Return [X, Y] of the center of cell containing provided text 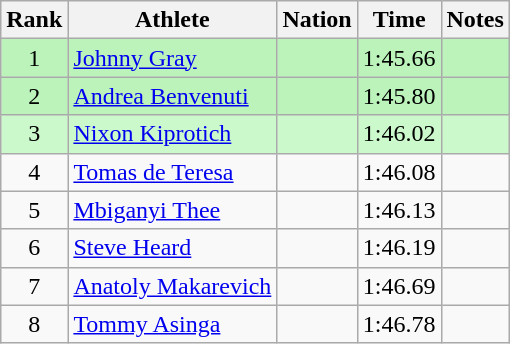
Steve Heard [172, 248]
Time [399, 20]
Anatoly Makarevich [172, 286]
1:46.19 [399, 248]
3 [34, 134]
Notes [475, 20]
Rank [34, 20]
Johnny Gray [172, 58]
1:45.80 [399, 96]
7 [34, 286]
Athlete [172, 20]
1 [34, 58]
2 [34, 96]
1:46.13 [399, 210]
8 [34, 324]
6 [34, 248]
Nation [317, 20]
Nixon Kiprotich [172, 134]
1:46.78 [399, 324]
1:46.02 [399, 134]
Andrea Benvenuti [172, 96]
1:46.08 [399, 172]
Mbiganyi Thee [172, 210]
5 [34, 210]
Tommy Asinga [172, 324]
1:45.66 [399, 58]
Tomas de Teresa [172, 172]
4 [34, 172]
1:46.69 [399, 286]
